Detect which cell encompasses the target text, then output its [X, Y] center coordinate. 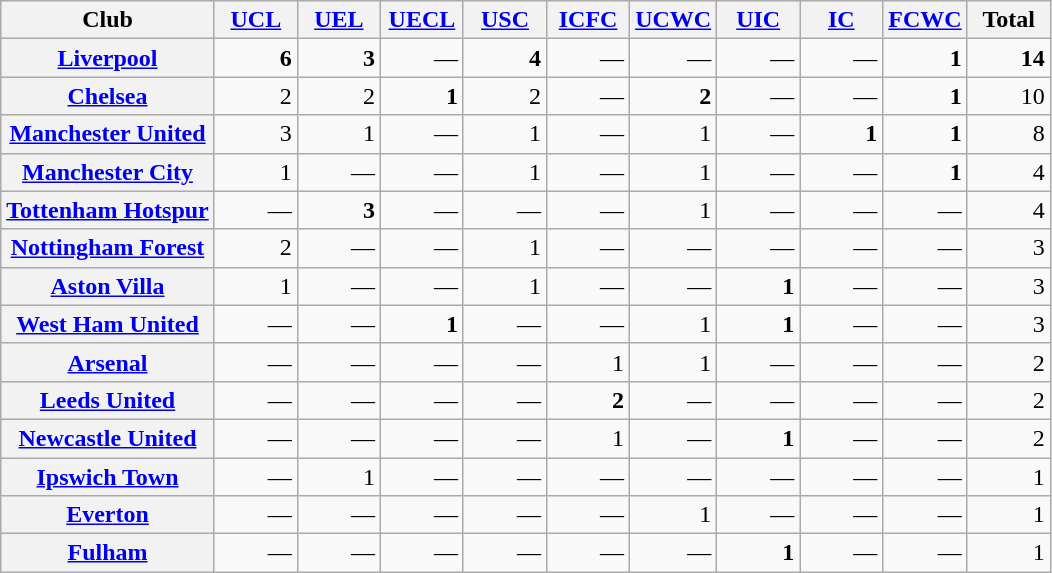
UEL [338, 20]
West Ham United [108, 324]
UIC [758, 20]
Leeds United [108, 400]
IC [842, 20]
Everton [108, 515]
Arsenal [108, 362]
UCWC [674, 20]
14 [1008, 58]
Chelsea [108, 96]
Nottingham Forest [108, 248]
UCL [256, 20]
Total [1008, 20]
Manchester City [108, 172]
Manchester United [108, 134]
USC [504, 20]
Liverpool [108, 58]
ICFC [588, 20]
6 [256, 58]
Newcastle United [108, 438]
Ipswich Town [108, 477]
Club [108, 20]
Fulham [108, 553]
Aston Villa [108, 286]
10 [1008, 96]
8 [1008, 134]
UECL [422, 20]
FCWC [925, 20]
Tottenham Hotspur [108, 210]
